Find where the given text appears and provide that cell's center as [X, Y] coordinate. 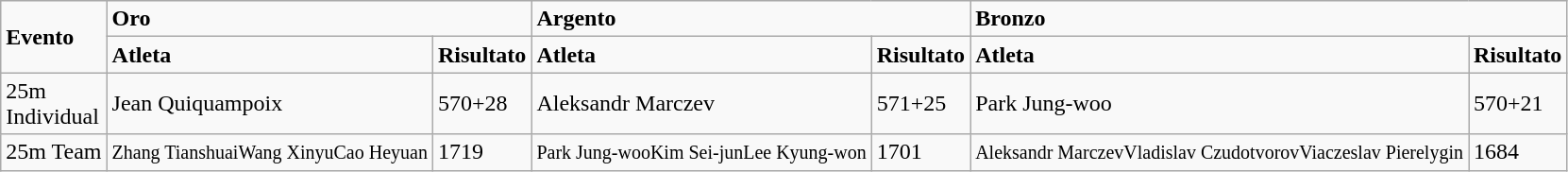
Zhang TianshuaiWang XinyuCao Heyuan [270, 152]
Aleksandr MarczevVladislav CzudotvorovViaczeslav Pierelygin [1220, 152]
Park Jung-woo [1220, 104]
25mIndividual [54, 104]
571+25 [920, 104]
1701 [920, 152]
1719 [481, 152]
570+21 [1518, 104]
Park Jung-wooKim Sei-junLee Kyung-won [701, 152]
Evento [54, 37]
Oro [319, 19]
Argento [751, 19]
25m Team [54, 152]
1684 [1518, 152]
Bronzo [1269, 19]
Jean Quiquampoix [270, 104]
Aleksandr Marczev [701, 104]
570+28 [481, 104]
